Locate the cell with the specified text and output its [X, Y] center coordinate. 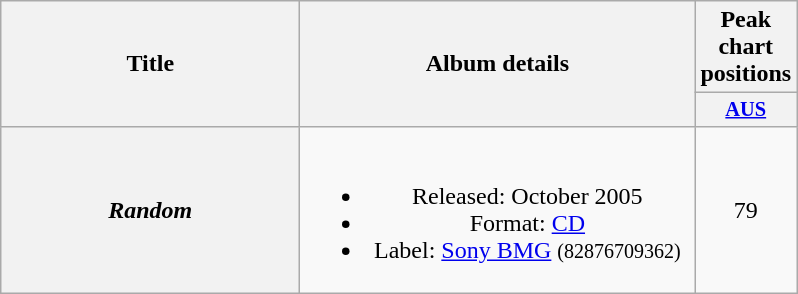
AUS [746, 110]
Title [150, 64]
79 [746, 210]
Album details [498, 64]
Released: October 2005Format: CDLabel: Sony BMG (82876709362) [498, 210]
Peak chart positions [746, 47]
Random [150, 210]
